From the cell containing the given text, extract its center point as [x, y] coordinate. 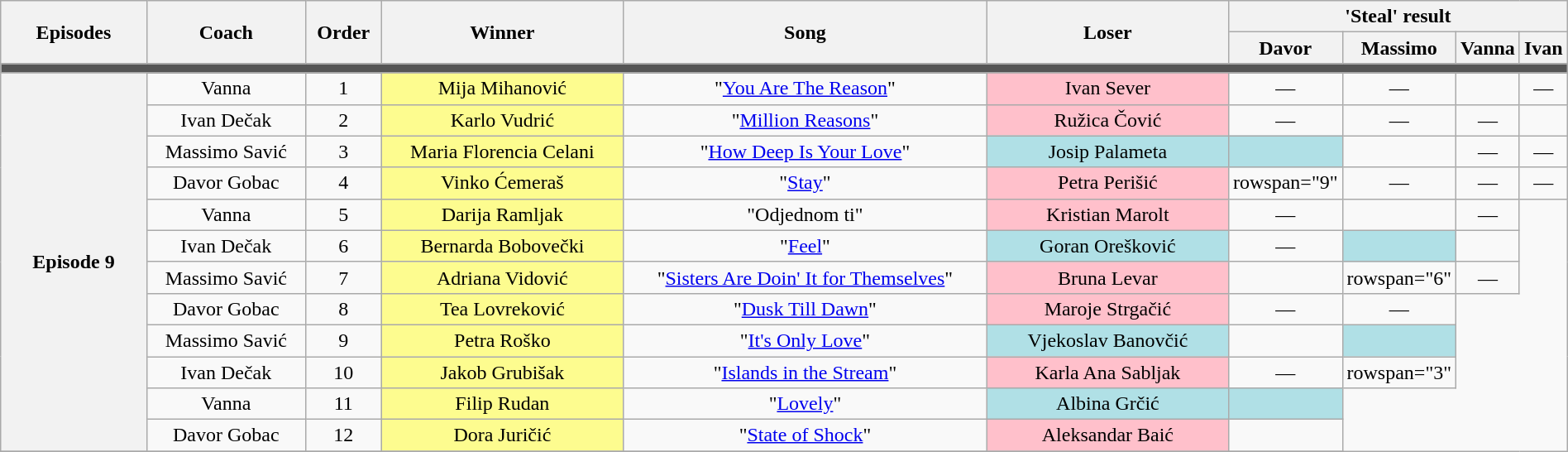
Petra Roško [502, 340]
Order [343, 32]
Darija Ramljak [502, 214]
"Feel" [806, 246]
Maria Florencia Celani [502, 151]
Davor [1285, 48]
Tea Lovreković [502, 309]
10 [343, 372]
"It's Only Love" [806, 340]
7 [343, 277]
5 [343, 214]
Josip Palameta [1107, 151]
Filip Rudan [502, 404]
Jakob Grubišak [502, 372]
Ivan Sever [1107, 89]
Vjekoslav Banovčić [1107, 340]
rowspan="6" [1399, 277]
8 [343, 309]
rowspan="9" [1285, 183]
'Steal' result [1398, 17]
"Odjednom ti" [806, 214]
Song [806, 32]
6 [343, 246]
11 [343, 404]
"How Deep Is Your Love" [806, 151]
Mija Mihanović [502, 89]
Vinko Ćemeraš [502, 183]
2 [343, 120]
"Stay" [806, 183]
Loser [1107, 32]
3 [343, 151]
4 [343, 183]
Winner [502, 32]
Dora Juričić [502, 435]
rowspan="3" [1399, 372]
"Dusk Till Dawn" [806, 309]
9 [343, 340]
Episodes [74, 32]
"Islands in the Stream" [806, 372]
"Lovely" [806, 404]
Karla Ana Sabljak [1107, 372]
Episode 9 [74, 262]
"Sisters Are Doin' It for Themselves" [806, 277]
Aleksandar Baić [1107, 435]
1 [343, 89]
Goran Orešković [1107, 246]
Albina Grčić [1107, 404]
Coach [226, 32]
Bernarda Bobovečki [502, 246]
"You Are The Reason" [806, 89]
"Million Reasons" [806, 120]
Kristian Marolt [1107, 214]
12 [343, 435]
Massimo [1399, 48]
Maroje Strgačić [1107, 309]
Adriana Vidović [502, 277]
Petra Perišić [1107, 183]
Bruna Levar [1107, 277]
Ivan [1543, 48]
"State of Shock" [806, 435]
Ružica Čović [1107, 120]
Karlo Vudrić [502, 120]
